From the cell containing the given text, extract its center point as (x, y) coordinate. 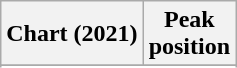
Peakposition (189, 34)
Chart (2021) (72, 34)
